Locate the cell with the specified text and output its [X, Y] center coordinate. 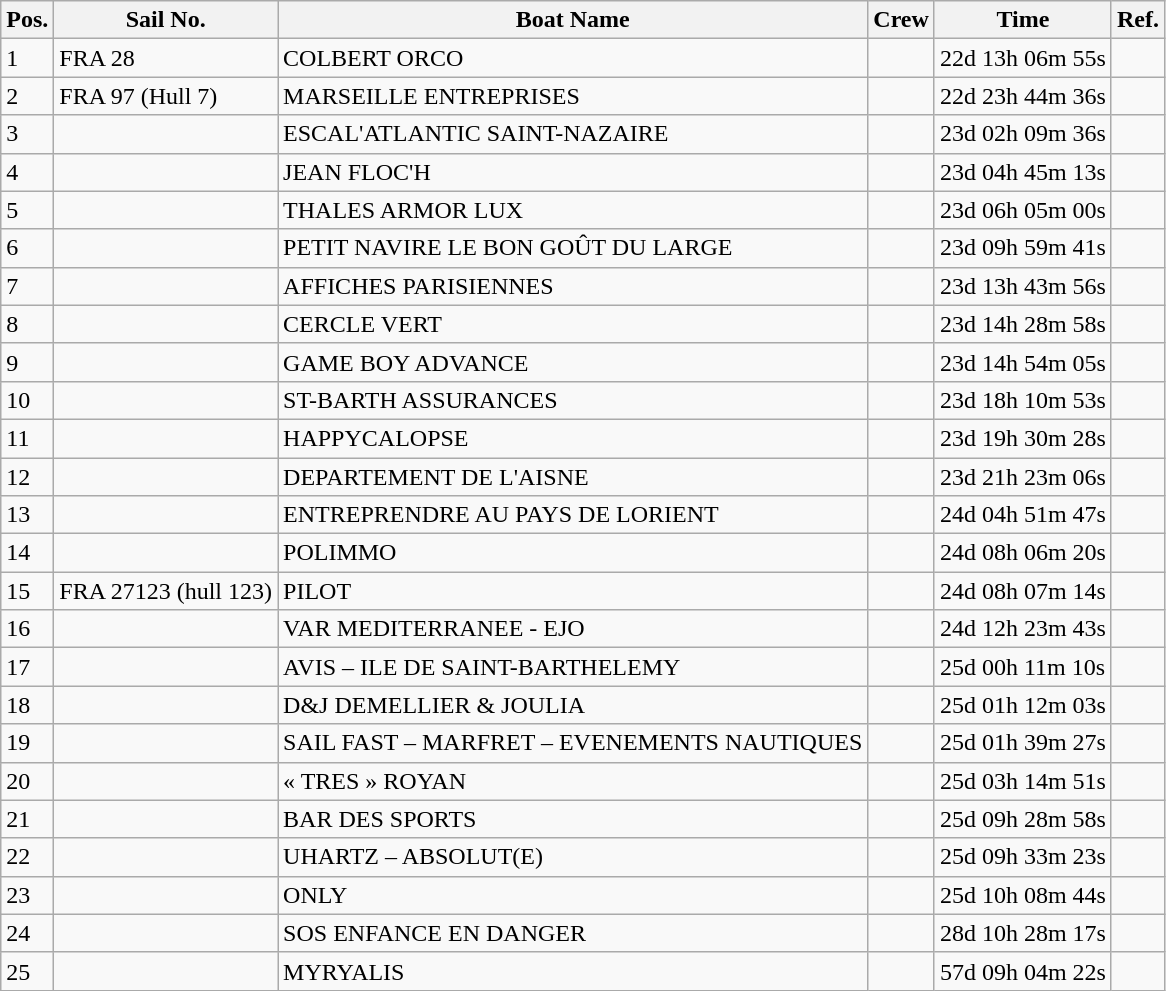
9 [28, 362]
GAME BOY ADVANCE [573, 362]
17 [28, 667]
23d 19h 30m 28s [1022, 438]
PILOT [573, 591]
24d 04h 51m 47s [1022, 515]
25d 01h 39m 27s [1022, 743]
VAR MEDITERRANEE - EJO [573, 629]
ST-BARTH ASSURANCES [573, 400]
ONLY [573, 895]
25d 10h 08m 44s [1022, 895]
16 [28, 629]
THALES ARMOR LUX [573, 210]
24d 08h 07m 14s [1022, 591]
24d 12h 23m 43s [1022, 629]
Ref. [1138, 20]
D&J DEMELLIER & JOULIA [573, 705]
« TRES » ROYAN [573, 781]
Sail No. [166, 20]
25 [28, 971]
18 [28, 705]
MARSEILLE ENTREPRISES [573, 96]
POLIMMO [573, 553]
MYRYALIS [573, 971]
COLBERT ORCO [573, 58]
12 [28, 477]
1 [28, 58]
ESCAL'ATLANTIC SAINT-NAZAIRE [573, 134]
22d 23h 44m 36s [1022, 96]
HAPPYCALOPSE [573, 438]
23d 02h 09m 36s [1022, 134]
23d 04h 45m 13s [1022, 172]
AVIS – ILE DE SAINT-BARTHELEMY [573, 667]
23d 13h 43m 56s [1022, 286]
PETIT NAVIRE LE BON GOÛT DU LARGE [573, 248]
5 [28, 210]
23d 06h 05m 00s [1022, 210]
24 [28, 933]
11 [28, 438]
JEAN FLOC'H [573, 172]
FRA 97 (Hull 7) [166, 96]
DEPARTEMENT DE L'AISNE [573, 477]
25d 03h 14m 51s [1022, 781]
15 [28, 591]
14 [28, 553]
23d 21h 23m 06s [1022, 477]
7 [28, 286]
10 [28, 400]
SAIL FAST – MARFRET – EVENEMENTS NAUTIQUES [573, 743]
Crew [902, 20]
FRA 28 [166, 58]
8 [28, 324]
23 [28, 895]
20 [28, 781]
UHARTZ – ABSOLUT(E) [573, 857]
4 [28, 172]
21 [28, 819]
23d 14h 28m 58s [1022, 324]
Boat Name [573, 20]
2 [28, 96]
Pos. [28, 20]
BAR DES SPORTS [573, 819]
SOS ENFANCE EN DANGER [573, 933]
Time [1022, 20]
3 [28, 134]
AFFICHES PARISIENNES [573, 286]
25d 00h 11m 10s [1022, 667]
23d 14h 54m 05s [1022, 362]
23d 18h 10m 53s [1022, 400]
13 [28, 515]
ENTREPRENDRE AU PAYS DE LORIENT [573, 515]
25d 09h 28m 58s [1022, 819]
23d 09h 59m 41s [1022, 248]
CERCLE VERT [573, 324]
6 [28, 248]
28d 10h 28m 17s [1022, 933]
19 [28, 743]
57d 09h 04m 22s [1022, 971]
25d 01h 12m 03s [1022, 705]
22 [28, 857]
25d 09h 33m 23s [1022, 857]
24d 08h 06m 20s [1022, 553]
FRA 27123 (hull 123) [166, 591]
22d 13h 06m 55s [1022, 58]
